Find where the given text appears and provide that cell's center as [X, Y] coordinate. 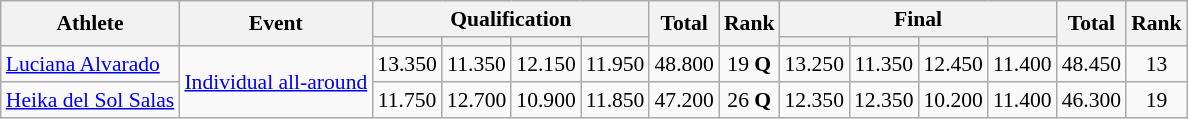
11.750 [406, 100]
Qualification [510, 19]
19 [1156, 100]
48.800 [684, 64]
11.850 [616, 100]
19 Q [750, 64]
Luciana Alvarado [90, 64]
13 [1156, 64]
11.950 [616, 64]
12.150 [546, 64]
48.450 [1092, 64]
10.900 [546, 100]
Athlete [90, 24]
12.700 [476, 100]
26 Q [750, 100]
Individual all-around [276, 82]
10.200 [952, 100]
12.450 [952, 64]
46.300 [1092, 100]
Event [276, 24]
47.200 [684, 100]
13.350 [406, 64]
13.250 [814, 64]
Heika del Sol Salas [90, 100]
Final [918, 19]
